Pinpoint the cell where the given text exists, returning its (x, y) midpoint coordinate. 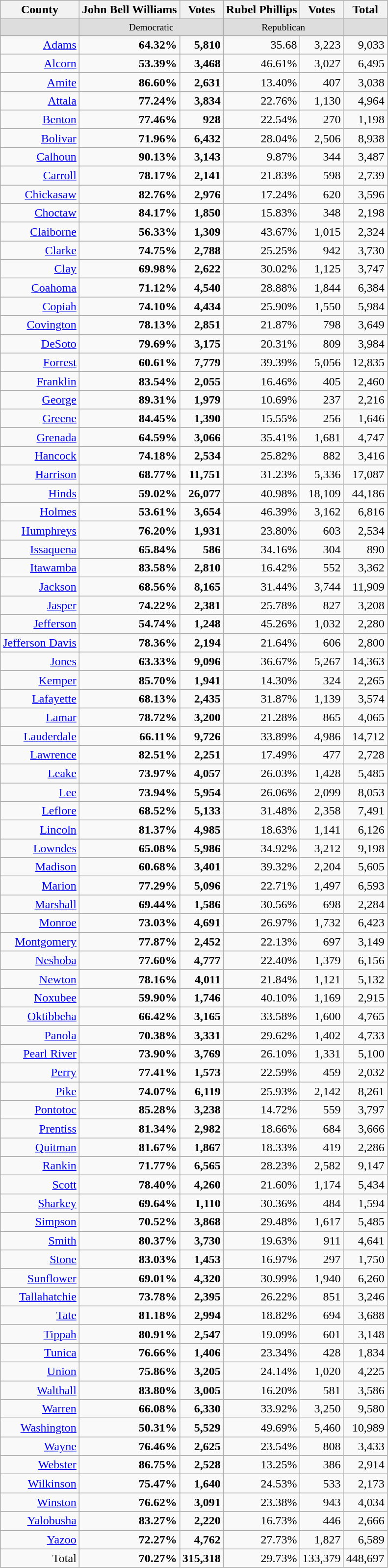
270 (322, 119)
256 (322, 418)
81.18% (129, 1315)
9,033 (365, 45)
Issaquena (40, 549)
69.01% (129, 1278)
3,005 (201, 1390)
31.87% (261, 699)
George (40, 400)
2,141 (201, 176)
3,401 (201, 867)
83.54% (129, 381)
2,851 (201, 325)
598 (322, 176)
348 (322, 213)
581 (322, 1390)
1,550 (322, 306)
Claiborne (40, 232)
3,596 (365, 194)
324 (322, 680)
Pike (40, 1091)
3,666 (365, 1129)
882 (322, 456)
Amite (40, 82)
Choctaw (40, 213)
1,497 (322, 886)
22.40% (261, 960)
25.25% (261, 250)
3,769 (201, 1054)
86.75% (129, 1465)
6,593 (365, 886)
Scott (40, 1185)
Jasper (40, 605)
26.03% (261, 774)
1,681 (322, 437)
28.88% (261, 288)
2,915 (365, 998)
1,573 (201, 1073)
237 (322, 400)
78.13% (129, 325)
5,605 (365, 867)
4,320 (201, 1278)
6,432 (201, 138)
9,726 (201, 736)
70.27% (129, 1558)
6,816 (365, 512)
21.83% (261, 176)
83.03% (129, 1259)
1,979 (201, 400)
3,038 (365, 82)
2,142 (322, 1091)
78.36% (129, 643)
586 (201, 549)
2,625 (201, 1446)
23.34% (261, 1352)
4,777 (201, 960)
2,788 (201, 250)
82.51% (129, 755)
74.18% (129, 456)
928 (201, 119)
74.22% (129, 605)
827 (322, 605)
Jefferson (40, 624)
4,540 (201, 288)
33.89% (261, 736)
Coahoma (40, 288)
39.39% (261, 362)
559 (322, 1110)
30.56% (261, 904)
1,600 (322, 1016)
684 (322, 1129)
82.76% (129, 194)
19.63% (261, 1241)
83.58% (129, 568)
Republican (284, 27)
5,100 (365, 1054)
3,654 (201, 512)
344 (322, 157)
Rubel Phillips (261, 10)
Montgomery (40, 942)
15.83% (261, 213)
2,280 (365, 624)
78.40% (129, 1185)
22.13% (261, 942)
2,055 (201, 381)
6,495 (365, 63)
3,688 (365, 1315)
Franklin (40, 381)
Neshoba (40, 960)
Carroll (40, 176)
65.08% (129, 848)
84.17% (129, 213)
24.53% (261, 1484)
2,286 (365, 1147)
2,460 (365, 381)
17.49% (261, 755)
2,914 (365, 1465)
698 (322, 904)
13.40% (261, 82)
70.52% (129, 1222)
3,834 (201, 101)
4,765 (365, 1016)
59.90% (129, 998)
477 (322, 755)
4,065 (365, 717)
23.54% (261, 1446)
Lee (40, 792)
43.67% (261, 232)
19.09% (261, 1334)
Oktibbeha (40, 1016)
Pontotoc (40, 1110)
3,162 (322, 512)
9,198 (365, 848)
911 (322, 1241)
1,125 (322, 269)
44,186 (365, 493)
77.87% (129, 942)
3,208 (365, 605)
34.16% (261, 549)
304 (322, 549)
484 (322, 1203)
75.86% (129, 1372)
Adams (40, 45)
3,468 (201, 63)
Noxubee (40, 998)
21.87% (261, 325)
1,844 (322, 288)
9,096 (201, 661)
315,318 (201, 1558)
50.31% (129, 1428)
14.72% (261, 1110)
20.31% (261, 344)
81.67% (129, 1147)
Lamar (40, 717)
6,384 (365, 288)
Calhoun (40, 157)
80.91% (129, 1334)
3,433 (365, 1446)
1,453 (201, 1259)
Leake (40, 774)
78.72% (129, 717)
64.59% (129, 437)
2,220 (201, 1521)
77.41% (129, 1073)
Forrest (40, 362)
3,200 (201, 717)
4,747 (365, 437)
66.42% (129, 1016)
79.69% (129, 344)
4,225 (365, 1372)
2,976 (201, 194)
1,141 (322, 830)
68.13% (129, 699)
3,165 (201, 1016)
18,109 (322, 493)
7,779 (201, 362)
18.66% (261, 1129)
39.32% (261, 867)
1,646 (365, 418)
5,434 (365, 1185)
6,260 (365, 1278)
Warren (40, 1409)
Perry (40, 1073)
Attala (40, 101)
1,130 (322, 101)
Monroe (40, 923)
Webster (40, 1465)
3,149 (365, 942)
16.46% (261, 381)
40.98% (261, 493)
Grenada (40, 437)
Marion (40, 886)
2,582 (322, 1166)
1,121 (322, 979)
4,641 (365, 1241)
77.24% (129, 101)
2,032 (365, 1073)
22.76% (261, 101)
Smith (40, 1241)
2,324 (365, 232)
2,265 (365, 680)
Humphreys (40, 531)
9,147 (365, 1166)
448,697 (365, 1558)
5,986 (201, 848)
71.77% (129, 1166)
27.73% (261, 1540)
Greene (40, 418)
21.28% (261, 717)
Harrison (40, 475)
Simpson (40, 1222)
23.38% (261, 1502)
54.74% (129, 624)
53.61% (129, 512)
60.61% (129, 362)
865 (322, 717)
46.61% (261, 63)
1,174 (322, 1185)
2,099 (322, 792)
4,034 (365, 1502)
Winston (40, 1502)
6,565 (201, 1166)
1,746 (201, 998)
6,423 (365, 923)
603 (322, 531)
DeSoto (40, 344)
25.93% (261, 1091)
31.48% (261, 811)
Tippah (40, 1334)
Walthall (40, 1390)
29.73% (261, 1558)
Union (40, 1372)
Clay (40, 269)
Holmes (40, 512)
2,631 (201, 82)
13.25% (261, 1465)
5,460 (322, 1428)
11,909 (365, 587)
31.44% (261, 587)
1,110 (201, 1203)
22.54% (261, 119)
297 (322, 1259)
Bolivar (40, 138)
3,246 (365, 1297)
16.97% (261, 1259)
2,194 (201, 643)
30.02% (261, 269)
Tunica (40, 1352)
70.38% (129, 1035)
4,964 (365, 101)
68.56% (129, 587)
3,487 (365, 157)
5,133 (201, 811)
2,728 (365, 755)
4,733 (365, 1035)
9,580 (365, 1409)
6,126 (365, 830)
2,358 (322, 811)
5,954 (201, 792)
81.37% (129, 830)
63.33% (129, 661)
3,143 (201, 157)
59.02% (129, 493)
798 (322, 325)
405 (322, 381)
65.84% (129, 549)
2,528 (201, 1465)
Quitman (40, 1147)
75.47% (129, 1484)
Lauderdale (40, 736)
386 (322, 1465)
1,309 (201, 232)
11,751 (201, 475)
Itawamba (40, 568)
3,574 (365, 699)
8,053 (365, 792)
22.59% (261, 1073)
Pearl River (40, 1054)
6,330 (201, 1409)
78.17% (129, 176)
16.73% (261, 1521)
Hancock (40, 456)
68.52% (129, 811)
1,248 (201, 624)
Tate (40, 1315)
49.69% (261, 1428)
5,056 (322, 362)
22.71% (261, 886)
943 (322, 1502)
1,169 (322, 998)
407 (322, 82)
809 (322, 344)
2,982 (201, 1129)
2,251 (201, 755)
5,336 (322, 475)
5,984 (365, 306)
10,989 (365, 1428)
5,096 (201, 886)
6,156 (365, 960)
1,750 (365, 1259)
Wayne (40, 1446)
1,732 (322, 923)
69.64% (129, 1203)
1,331 (322, 1054)
18.33% (261, 1147)
4,011 (201, 979)
5,132 (365, 979)
4,057 (201, 774)
Lafayette (40, 699)
81.34% (129, 1129)
3,868 (201, 1222)
2,547 (201, 1334)
446 (322, 1521)
6,119 (201, 1091)
3,586 (365, 1390)
419 (322, 1147)
Prentiss (40, 1129)
5,810 (201, 45)
69.98% (129, 269)
9.87% (261, 157)
Madison (40, 867)
64.32% (129, 45)
7,491 (365, 811)
Washington (40, 1428)
1,198 (365, 119)
Lincoln (40, 830)
77.29% (129, 886)
3,066 (201, 437)
Sunflower (40, 1278)
21.84% (261, 979)
Newton (40, 979)
35.41% (261, 437)
1,827 (322, 1540)
17,087 (365, 475)
74.07% (129, 1091)
5,267 (322, 661)
2,666 (365, 1521)
1,594 (365, 1203)
Tallahatchie (40, 1297)
3,148 (365, 1334)
4,260 (201, 1185)
71.96% (129, 138)
2,204 (322, 867)
28.04% (261, 138)
28.23% (261, 1166)
83.80% (129, 1390)
14.30% (261, 680)
Lawrence (40, 755)
2,622 (201, 269)
4,986 (322, 736)
26.10% (261, 1054)
23.80% (261, 531)
2,800 (365, 643)
78.16% (129, 979)
3,747 (365, 269)
76.46% (129, 1446)
21.64% (261, 643)
14,363 (365, 661)
15.55% (261, 418)
Jones (40, 661)
Benton (40, 119)
3,744 (322, 587)
Kemper (40, 680)
68.77% (129, 475)
4,691 (201, 923)
56.33% (129, 232)
14,712 (365, 736)
25.78% (261, 605)
Yazoo (40, 1540)
533 (322, 1484)
83.27% (129, 1521)
24.14% (261, 1372)
86.60% (129, 82)
3,362 (365, 568)
25.90% (261, 306)
697 (322, 942)
1,941 (201, 680)
Leflore (40, 811)
77.46% (129, 119)
89.31% (129, 400)
18.63% (261, 830)
66.08% (129, 1409)
Alcorn (40, 63)
1,015 (322, 232)
46.39% (261, 512)
74.10% (129, 306)
3,238 (201, 1110)
808 (322, 1446)
Copiah (40, 306)
16.42% (261, 568)
Rankin (40, 1166)
1,020 (322, 1372)
2,452 (201, 942)
1,390 (201, 418)
5,529 (201, 1428)
21.60% (261, 1185)
1,586 (201, 904)
73.03% (129, 923)
2,198 (365, 213)
30.36% (261, 1203)
2,284 (365, 904)
77.60% (129, 960)
1,834 (365, 1352)
18.82% (261, 1315)
County (40, 10)
8,261 (365, 1091)
694 (322, 1315)
1,640 (201, 1484)
17.24% (261, 194)
73.78% (129, 1297)
Chickasaw (40, 194)
66.11% (129, 736)
Wilkinson (40, 1484)
85.70% (129, 680)
8,165 (201, 587)
31.23% (261, 475)
76.62% (129, 1502)
2,216 (365, 400)
1,379 (322, 960)
3,175 (201, 344)
2,173 (365, 1484)
40.10% (261, 998)
73.94% (129, 792)
1,406 (201, 1352)
73.90% (129, 1054)
Democratic (151, 27)
3,212 (322, 848)
1,428 (322, 774)
3,984 (365, 344)
851 (322, 1297)
606 (322, 643)
26.06% (261, 792)
2,506 (322, 138)
Hinds (40, 493)
428 (322, 1352)
80.37% (129, 1241)
2,395 (201, 1297)
Covington (40, 325)
72.27% (129, 1540)
26,077 (201, 493)
2,435 (201, 699)
25.82% (261, 456)
3,331 (201, 1035)
Sharkey (40, 1203)
Jackson (40, 587)
1,850 (201, 213)
3,797 (365, 1110)
76.66% (129, 1352)
30.99% (261, 1278)
3,250 (322, 1409)
Yalobusha (40, 1521)
29.48% (261, 1222)
133,379 (322, 1558)
12,835 (365, 362)
85.28% (129, 1110)
53.39% (129, 63)
6,589 (365, 1540)
2,810 (201, 568)
76.20% (129, 531)
69.44% (129, 904)
1,402 (322, 1035)
34.92% (261, 848)
74.75% (129, 250)
942 (322, 250)
2,381 (201, 605)
26.22% (261, 1297)
16.20% (261, 1390)
459 (322, 1073)
4,762 (201, 1540)
8,938 (365, 138)
Marshall (40, 904)
1,931 (201, 531)
4,434 (201, 306)
29.62% (261, 1035)
3,091 (201, 1502)
90.13% (129, 157)
33.58% (261, 1016)
890 (365, 549)
Clarke (40, 250)
3,416 (365, 456)
552 (322, 568)
35.68 (261, 45)
3,223 (322, 45)
1,617 (322, 1222)
84.45% (129, 418)
620 (322, 194)
John Bell Williams (129, 10)
71.12% (129, 288)
45.26% (261, 624)
Panola (40, 1035)
60.68% (129, 867)
2,739 (365, 176)
1,867 (201, 1147)
73.97% (129, 774)
Jefferson Davis (40, 643)
10.69% (261, 400)
2,994 (201, 1315)
3,649 (365, 325)
1,032 (322, 624)
1,139 (322, 699)
33.92% (261, 1409)
26.97% (261, 923)
Lowndes (40, 848)
Stone (40, 1259)
4,985 (201, 830)
601 (322, 1334)
1,940 (322, 1278)
36.67% (261, 661)
3,205 (201, 1372)
3,027 (322, 63)
